Identify which cell holds the provided text, then report its (x, y) central coordinate. 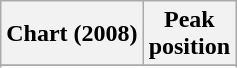
Peak position (189, 34)
Chart (2008) (72, 34)
